Search for the cell housing the specified text and yield its [X, Y] center coordinate. 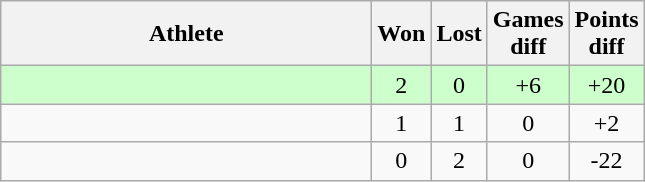
+6 [528, 85]
Athlete [186, 34]
+20 [606, 85]
Pointsdiff [606, 34]
-22 [606, 161]
+2 [606, 123]
Lost [459, 34]
Won [402, 34]
Gamesdiff [528, 34]
